Return the [x, y] coordinate for the center point of the cell that contains the specified text.  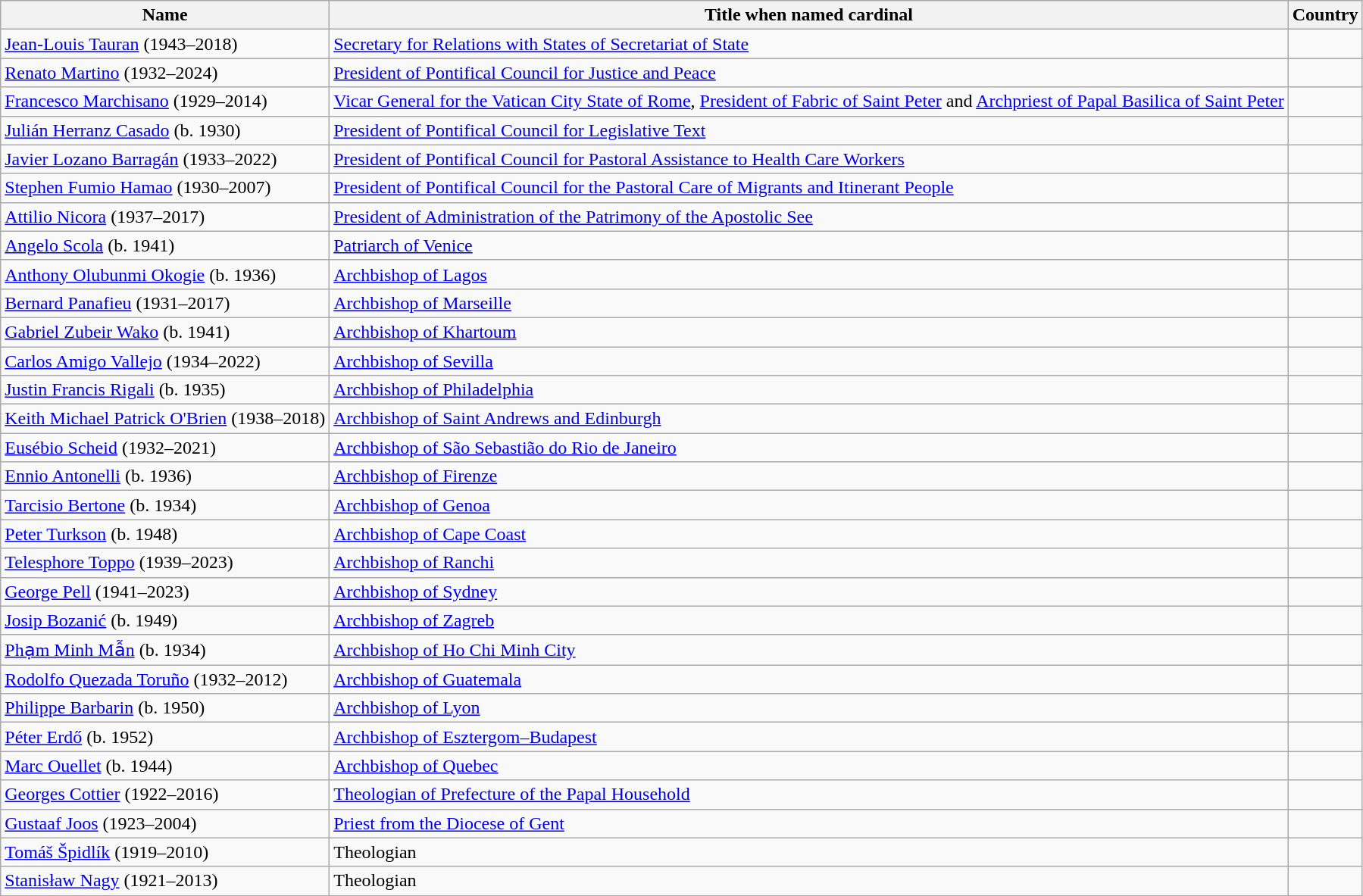
Attilio Nicora (1937–2017) [165, 217]
Archbishop of Ho Chi Minh City [809, 650]
Title when named cardinal [809, 15]
Country [1325, 15]
Archbishop of Ranchi [809, 563]
Archbishop of Cape Coast [809, 534]
President of Administration of the Patrimony of the Apostolic See [809, 217]
President of Pontifical Council for Justice and Peace [809, 73]
Archbishop of Firenze [809, 476]
Ennio Antonelli (b. 1936) [165, 476]
Archbishop of Sevilla [809, 361]
Phạm Minh Mẫn (b. 1934) [165, 650]
Stanisław Nagy (1921–2013) [165, 881]
Vicar General for the Vatican City State of Rome, President of Fabric of Saint Peter and Archpriest of Papal Basilica of Saint Peter [809, 101]
Justin Francis Rigali (b. 1935) [165, 390]
Archbishop of Esztergom–Budapest [809, 737]
Tarcisio Bertone (b. 1934) [165, 505]
President of Pontifical Council for Pastoral Assistance to Health Care Workers [809, 159]
President of Pontifical Council for the Pastoral Care of Migrants and Itinerant People [809, 188]
Anthony Olubunmi Okogie (b. 1936) [165, 274]
Keith Michael Patrick O'Brien (1938–2018) [165, 419]
George Pell (1941–2023) [165, 592]
Francesco Marchisano (1929–2014) [165, 101]
Georges Cottier (1922–2016) [165, 795]
Stephen Fumio Hamao (1930–2007) [165, 188]
Gabriel Zubeir Wako (b. 1941) [165, 332]
Philippe Barbarin (b. 1950) [165, 708]
Eusébio Scheid (1932–2021) [165, 448]
Julián Herranz Casado (b. 1930) [165, 130]
Javier Lozano Barragán (1933–2022) [165, 159]
Priest from the Diocese of Gent [809, 823]
Archbishop of Lagos [809, 274]
Archbishop of Guatemala [809, 679]
Rodolfo Quezada Toruño (1932–2012) [165, 679]
Angelo Scola (b. 1941) [165, 245]
Telesphore Toppo (1939–2023) [165, 563]
Archbishop of Zagreb [809, 620]
President of Pontifical Council for Legislative Text [809, 130]
Bernard Panafieu (1931–2017) [165, 303]
Josip Bozanić (b. 1949) [165, 620]
Theologian of Prefecture of the Papal Household [809, 795]
Archbishop of Khartoum [809, 332]
Archbishop of Lyon [809, 708]
Archbishop of São Sebastião do Rio de Janeiro [809, 448]
Archbishop of Sydney [809, 592]
Carlos Amigo Vallejo (1934–2022) [165, 361]
Secretary for Relations with States of Secretariat of State [809, 44]
Name [165, 15]
Tomáš Špidlík (1919–2010) [165, 852]
Archbishop of Quebec [809, 766]
Archbishop of Genoa [809, 505]
Marc Ouellet (b. 1944) [165, 766]
Archbishop of Saint Andrews and Edinburgh [809, 419]
Archbishop of Philadelphia [809, 390]
Péter Erdő (b. 1952) [165, 737]
Patriarch of Venice [809, 245]
Archbishop of Marseille [809, 303]
Renato Martino (1932–2024) [165, 73]
Gustaaf Joos (1923–2004) [165, 823]
Peter Turkson (b. 1948) [165, 534]
Jean-Louis Tauran (1943–2018) [165, 44]
